From the cell containing the given text, extract its center point as (x, y) coordinate. 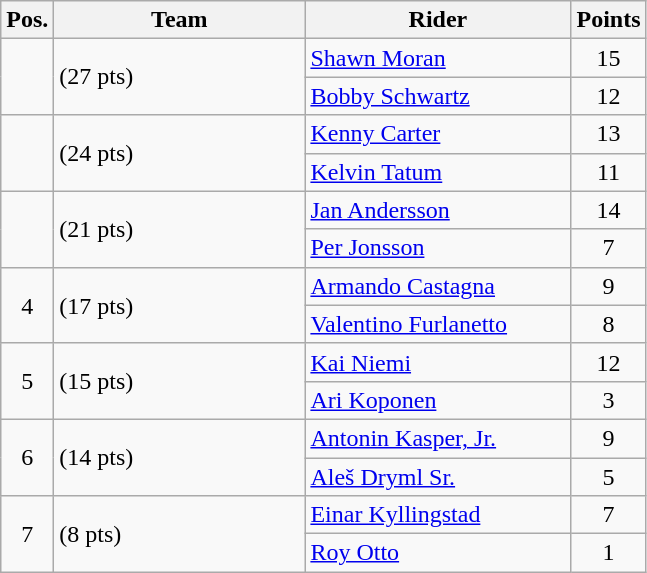
Rider (438, 20)
Pos. (28, 20)
11 (608, 172)
Shawn Moran (438, 58)
(15 pts) (180, 381)
13 (608, 134)
Aleš Dryml Sr. (438, 477)
(8 pts) (180, 534)
15 (608, 58)
(17 pts) (180, 305)
Kenny Carter (438, 134)
(24 pts) (180, 153)
Ari Koponen (438, 400)
6 (28, 457)
Points (608, 20)
1 (608, 553)
(14 pts) (180, 457)
Armando Castagna (438, 286)
Team (180, 20)
Einar Kyllingstad (438, 515)
8 (608, 324)
3 (608, 400)
4 (28, 305)
Per Jonsson (438, 248)
Kelvin Tatum (438, 172)
Valentino Furlanetto (438, 324)
14 (608, 210)
Antonin Kasper, Jr. (438, 438)
(27 pts) (180, 77)
Kai Niemi (438, 362)
(21 pts) (180, 229)
Bobby Schwartz (438, 96)
Roy Otto (438, 553)
Jan Andersson (438, 210)
